Return [X, Y] of the center of cell containing provided text 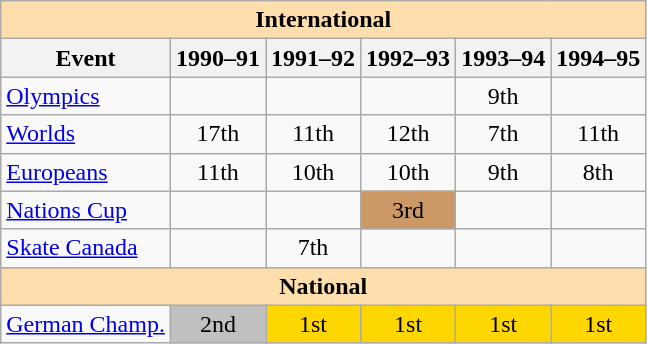
8th [598, 172]
Nations Cup [86, 210]
Olympics [86, 96]
Europeans [86, 172]
Skate Canada [86, 248]
International [324, 20]
German Champ. [86, 324]
1990–91 [218, 58]
3rd [408, 210]
1993–94 [504, 58]
12th [408, 134]
17th [218, 134]
1991–92 [314, 58]
2nd [218, 324]
1994–95 [598, 58]
1992–93 [408, 58]
Event [86, 58]
Worlds [86, 134]
National [324, 286]
